Pinpoint the cell where the given text exists, returning its (X, Y) midpoint coordinate. 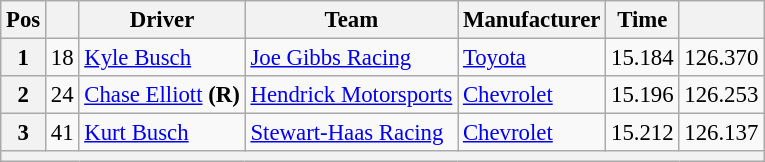
15.196 (642, 95)
15.212 (642, 133)
126.370 (722, 58)
Team (351, 20)
3 (24, 133)
Kyle Busch (162, 58)
126.253 (722, 95)
Time (642, 20)
15.184 (642, 58)
41 (62, 133)
Toyota (532, 58)
24 (62, 95)
Manufacturer (532, 20)
Joe Gibbs Racing (351, 58)
18 (62, 58)
2 (24, 95)
1 (24, 58)
126.137 (722, 133)
Stewart-Haas Racing (351, 133)
Driver (162, 20)
Hendrick Motorsports (351, 95)
Chase Elliott (R) (162, 95)
Pos (24, 20)
Kurt Busch (162, 133)
